Return the [X, Y] coordinate for the center point of the cell that contains the specified text.  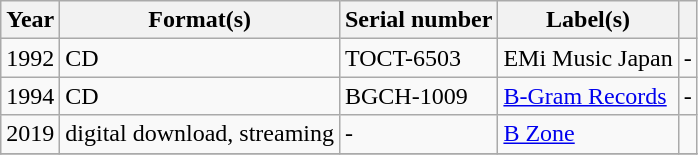
1992 [30, 58]
EMi Music Japan [588, 58]
1994 [30, 96]
digital download, streaming [200, 134]
TOCT-6503 [418, 58]
Format(s) [200, 20]
B Zone [588, 134]
2019 [30, 134]
BGCH-1009 [418, 96]
Label(s) [588, 20]
Year [30, 20]
B-Gram Records [588, 96]
Serial number [418, 20]
